Determine the (x, y) coordinate at the center of the cell enclosing the given text.  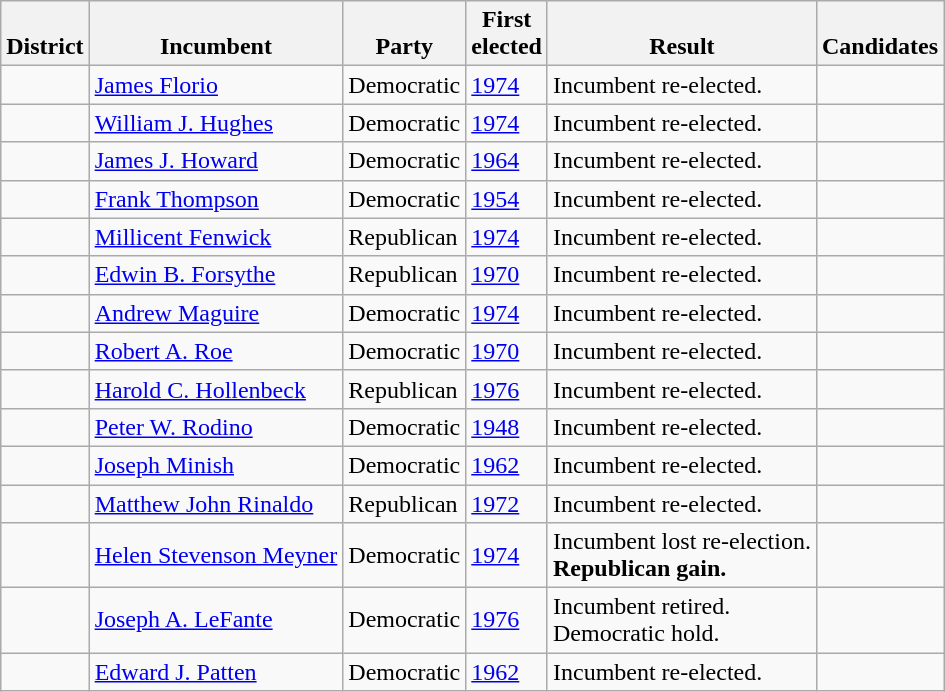
Result (682, 34)
District (45, 34)
Andrew Maguire (216, 313)
1954 (507, 199)
1948 (507, 427)
1964 (507, 161)
Joseph Minish (216, 465)
James J. Howard (216, 161)
Edward J. Patten (216, 672)
Millicent Fenwick (216, 237)
Harold C. Hollenbeck (216, 389)
Incumbent retired.Democratic hold. (682, 620)
Peter W. Rodino (216, 427)
Party (404, 34)
Candidates (880, 34)
William J. Hughes (216, 123)
1972 (507, 503)
Robert A. Roe (216, 351)
James Florio (216, 85)
Matthew John Rinaldo (216, 503)
Incumbent (216, 34)
Edwin B. Forsythe (216, 275)
Helen Stevenson Meyner (216, 556)
Joseph A. LeFante (216, 620)
Firstelected (507, 34)
Frank Thompson (216, 199)
Incumbent lost re-election.Republican gain. (682, 556)
